Find where the given text appears and provide that cell's center as [x, y] coordinate. 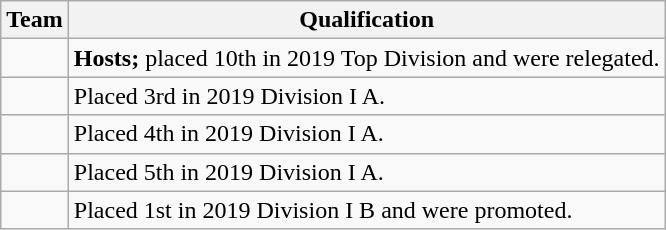
Hosts; placed 10th in 2019 Top Division and were relegated. [366, 58]
Placed 1st in 2019 Division I B and were promoted. [366, 210]
Qualification [366, 20]
Placed 4th in 2019 Division I A. [366, 134]
Team [35, 20]
Placed 5th in 2019 Division I A. [366, 172]
Placed 3rd in 2019 Division I A. [366, 96]
